Identify which cell holds the provided text, then report its [x, y] central coordinate. 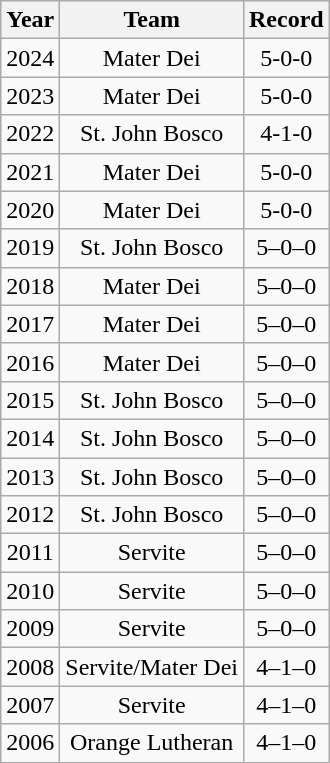
2019 [30, 248]
Record [286, 20]
2006 [30, 743]
2022 [30, 134]
2021 [30, 172]
2009 [30, 629]
2007 [30, 705]
2020 [30, 210]
2014 [30, 438]
Orange Lutheran [152, 743]
2011 [30, 553]
2023 [30, 96]
2010 [30, 591]
Servite/Mater Dei [152, 667]
2008 [30, 667]
2016 [30, 362]
2012 [30, 515]
2017 [30, 324]
Year [30, 20]
2013 [30, 477]
2018 [30, 286]
2024 [30, 58]
2015 [30, 400]
Team [152, 20]
4-1-0 [286, 134]
